Return [x, y] of the center of cell containing provided text 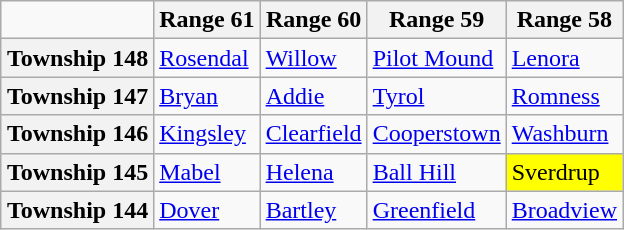
Township 147 [77, 96]
Dover [207, 210]
Cooperstown [436, 134]
Range 58 [564, 20]
Clearfield [314, 134]
Township 144 [77, 210]
Township 146 [77, 134]
Bryan [207, 96]
Tyrol [436, 96]
Township 148 [77, 58]
Willow [314, 58]
Washburn [564, 134]
Ball Hill [436, 172]
Addie [314, 96]
Rosendal [207, 58]
Sverdrup [564, 172]
Broadview [564, 210]
Mabel [207, 172]
Romness [564, 96]
Pilot Mound [436, 58]
Bartley [314, 210]
Township 145 [77, 172]
Range 60 [314, 20]
Range 59 [436, 20]
Lenora [564, 58]
Kingsley [207, 134]
Helena [314, 172]
Greenfield [436, 210]
Range 61 [207, 20]
